Capture the cell that displays the provided text and extract its [X, Y] central coordinate. 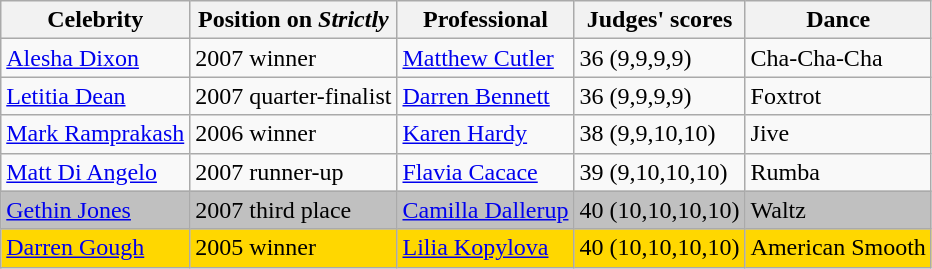
Matthew Cutler [486, 58]
American Smooth [838, 248]
39 (9,10,10,10) [660, 172]
Gethin Jones [96, 210]
Professional [486, 20]
Darren Bennett [486, 96]
2007 winner [294, 58]
Celebrity [96, 20]
Camilla Dallerup [486, 210]
2005 winner [294, 248]
Position on Strictly [294, 20]
2007 runner-up [294, 172]
Foxtrot [838, 96]
Darren Gough [96, 248]
2007 quarter-finalist [294, 96]
Waltz [838, 210]
2007 third place [294, 210]
Karen Hardy [486, 134]
Dance [838, 20]
Mark Ramprakash [96, 134]
2006 winner [294, 134]
38 (9,9,10,10) [660, 134]
Flavia Cacace [486, 172]
Jive [838, 134]
Cha-Cha-Cha [838, 58]
Rumba [838, 172]
Matt Di Angelo [96, 172]
Lilia Kopylova [486, 248]
Letitia Dean [96, 96]
Alesha Dixon [96, 58]
Judges' scores [660, 20]
